Provide the [X, Y] coordinate of the cell's center where the given text is located.  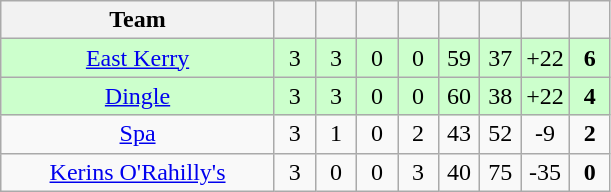
Spa [138, 134]
1 [336, 134]
-9 [546, 134]
37 [500, 58]
75 [500, 172]
59 [460, 58]
38 [500, 96]
6 [590, 58]
4 [590, 96]
40 [460, 172]
-35 [546, 172]
52 [500, 134]
Kerins O'Rahilly's [138, 172]
60 [460, 96]
Team [138, 20]
43 [460, 134]
Dingle [138, 96]
East Kerry [138, 58]
